Identify which cell holds the provided text, then report its (x, y) central coordinate. 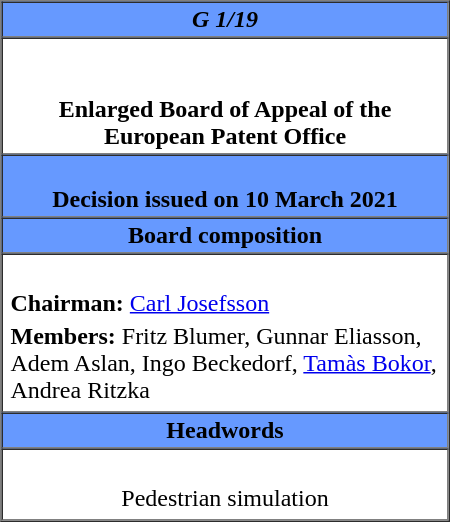
G 1/19 (226, 20)
Chairman: Carl Josefsson (225, 303)
Chairman: Carl Josefsson Members: Fritz Blumer, Gunnar Eliasson, Adem Aslan, Ingo Beckedorf, Tamàs Bokor, Andrea Ritzka (226, 334)
Board composition (226, 236)
Decision issued on 10 March 2021 (226, 186)
Members: Fritz Blumer, Gunnar Eliasson, Adem Aslan, Ingo Beckedorf, Tamàs Bokor, Andrea Ritzka (225, 363)
Headwords (226, 430)
Enlarged Board of Appeal of the European Patent Office (226, 96)
